Scan for the cell matching the given text and deliver its (X, Y) coordinate at center. 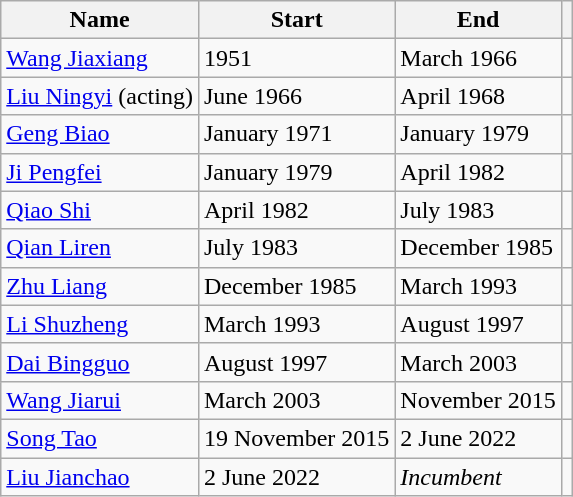
April 1968 (478, 96)
November 2015 (478, 400)
Liu Ningyi (acting) (100, 96)
Qian Liren (100, 248)
Name (100, 20)
Wang Jiarui (100, 400)
Li Shuzheng (100, 324)
19 November 2015 (296, 438)
Qiao Shi (100, 210)
Incumbent (478, 477)
Geng Biao (100, 134)
1951 (296, 58)
June 1966 (296, 96)
Zhu Liang (100, 286)
January 1971 (296, 134)
Ji Pengfei (100, 172)
Song Tao (100, 438)
Wang Jiaxiang (100, 58)
End (478, 20)
March 1966 (478, 58)
Start (296, 20)
Dai Bingguo (100, 362)
Liu Jianchao (100, 477)
